For the text-containing cell, return its midpoint in (x, y) coordinate format. 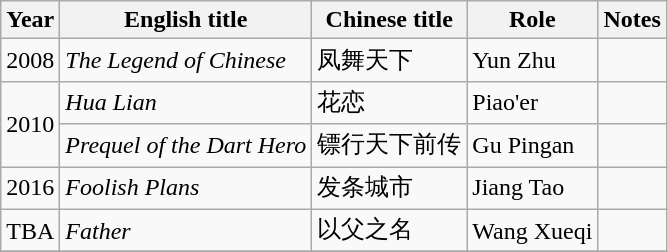
Gu Pingan (532, 146)
Foolish Plans (186, 188)
花恋 (390, 102)
English title (186, 20)
Role (532, 20)
2008 (30, 60)
Piao'er (532, 102)
Father (186, 230)
2010 (30, 124)
以父之名 (390, 230)
Year (30, 20)
The Legend of Chinese (186, 60)
2016 (30, 188)
Jiang Tao (532, 188)
Chinese title (390, 20)
Prequel of the Dart Hero (186, 146)
发条城市 (390, 188)
Notes (632, 20)
Hua Lian (186, 102)
TBA (30, 230)
Yun Zhu (532, 60)
凤舞天下 (390, 60)
镖行天下前传 (390, 146)
Wang Xueqi (532, 230)
